Provide the (x, y) coordinate of the cell's center where the given text is located.  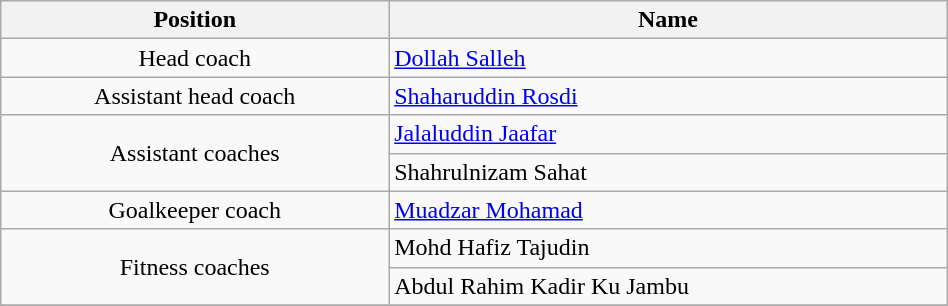
Mohd Hafiz Tajudin (668, 248)
Shahrulnizam Sahat (668, 172)
Name (668, 20)
Assistant head coach (195, 96)
Goalkeeper coach (195, 210)
Assistant coaches (195, 153)
Fitness coaches (195, 267)
Dollah Salleh (668, 58)
Jalaluddin Jaafar (668, 134)
Head coach (195, 58)
Position (195, 20)
Muadzar Mohamad (668, 210)
Shaharuddin Rosdi (668, 96)
Abdul Rahim Kadir Ku Jambu (668, 286)
